For the text-containing cell, return its midpoint in (X, Y) coordinate format. 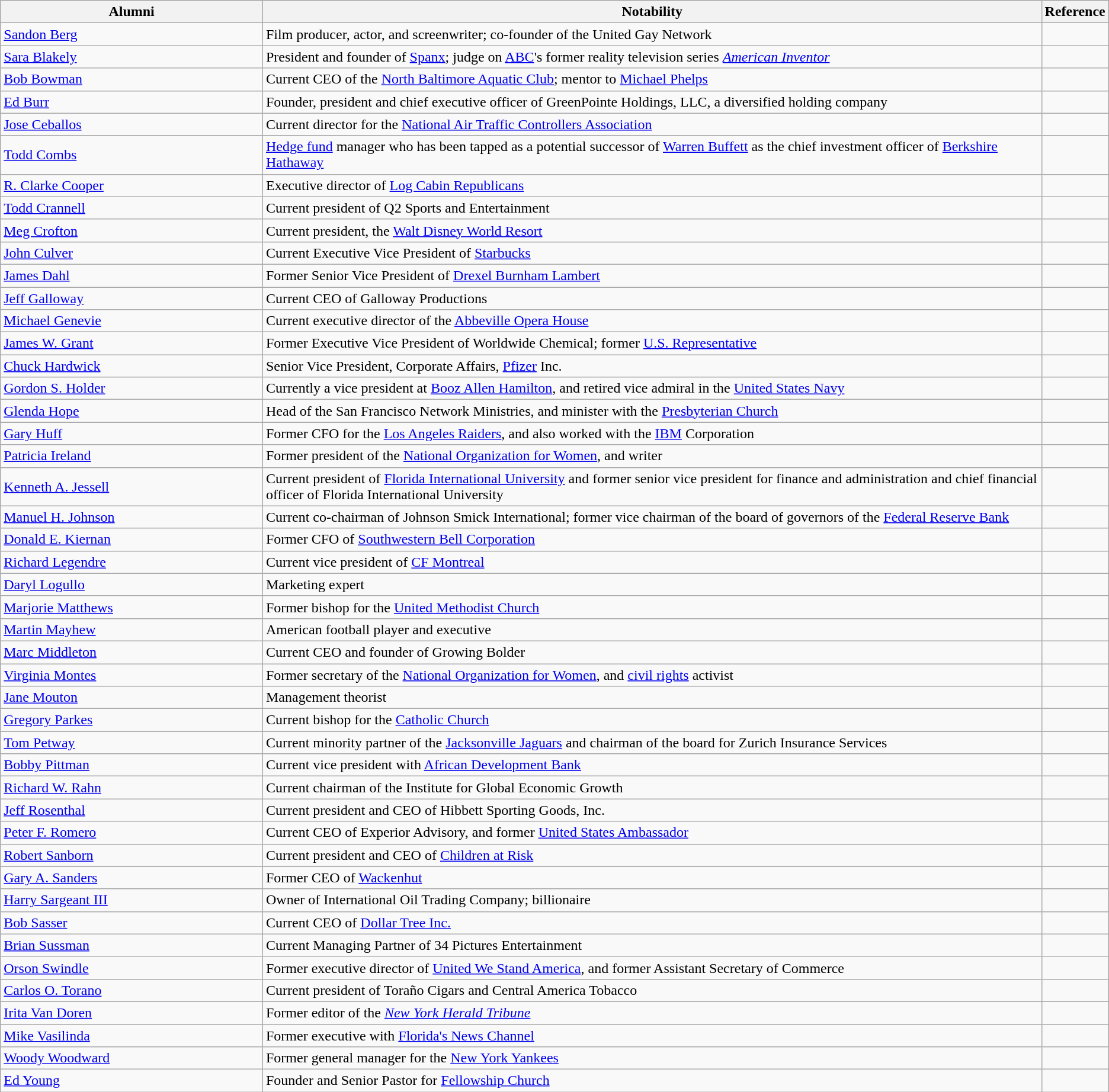
Current president of Q2 Sports and Entertainment (652, 208)
Mike Vasilinda (132, 1036)
Current vice president with African Development Bank (652, 765)
Current CEO of Galloway Productions (652, 298)
Richard Legendre (132, 562)
Gregory Parkes (132, 720)
John Culver (132, 253)
Ed Burr (132, 102)
Michael Genevie (132, 321)
Former editor of the New York Herald Tribune (652, 1013)
Orson Swindle (132, 968)
Currently a vice president at Booz Allen Hamilton, and retired vice admiral in the United States Navy (652, 388)
Founder, president and chief executive officer of GreenPointe Holdings, LLC, a diversified holding company (652, 102)
Sandon Berg (132, 34)
Current president and CEO of Children at Risk (652, 855)
Current director for the National Air Traffic Controllers Association (652, 124)
Former Senior Vice President of Drexel Burnham Lambert (652, 275)
Former executive director of United We Stand America, and former Assistant Secretary of Commerce (652, 968)
Former general manager for the New York Yankees (652, 1058)
Virginia Montes (132, 675)
Brian Sussman (132, 945)
Todd Crannell (132, 208)
Kenneth A. Jessell (132, 487)
Current president, the Walt Disney World Resort (652, 230)
Current bishop for the Catholic Church (652, 720)
Former secretary of the National Organization for Women, and civil rights activist (652, 675)
Current Managing Partner of 34 Pictures Entertainment (652, 945)
Robert Sanborn (132, 855)
Former executive with Florida's News Channel (652, 1036)
Founder and Senior Pastor for Fellowship Church (652, 1081)
Current president and CEO of Hibbett Sporting Goods, Inc. (652, 810)
Alumni (132, 12)
Bob Sasser (132, 923)
Daryl Logullo (132, 584)
R. Clarke Cooper (132, 185)
Martin Mayhew (132, 629)
James W. Grant (132, 343)
Woody Woodward (132, 1058)
James Dahl (132, 275)
Harry Sargeant III (132, 900)
Manuel H. Johnson (132, 517)
Executive director of Log Cabin Republicans (652, 185)
Head of the San Francisco Network Ministries, and minister with the Presbyterian Church (652, 411)
Former CFO of Southwestern Bell Corporation (652, 539)
Current executive director of the Abbeville Opera House (652, 321)
Jose Ceballos (132, 124)
Meg Crofton (132, 230)
Jeff Rosenthal (132, 810)
Richard W. Rahn (132, 788)
Current president of Toraño Cigars and Central America Tobacco (652, 990)
Current CEO of the North Baltimore Aquatic Club; mentor to Michael Phelps (652, 79)
Todd Combs (132, 155)
Owner of International Oil Trading Company; billionaire (652, 900)
Notability (652, 12)
Current vice president of CF Montreal (652, 562)
President and founder of Spanx; judge on ABC's former reality television series American Inventor (652, 57)
Current chairman of the Institute for Global Economic Growth (652, 788)
Donald E. Kiernan (132, 539)
Patricia Ireland (132, 456)
Marc Middleton (132, 652)
Jane Mouton (132, 698)
Current CEO and founder of Growing Bolder (652, 652)
Senior Vice President, Corporate Affairs, Pfizer Inc. (652, 366)
Ed Young (132, 1081)
Current CEO of Dollar Tree Inc. (652, 923)
Bob Bowman (132, 79)
Chuck Hardwick (132, 366)
Sara Blakely (132, 57)
Hedge fund manager who has been tapped as a potential successor of Warren Buffett as the chief investment officer of Berkshire Hathaway (652, 155)
Carlos O. Torano (132, 990)
Marketing expert (652, 584)
Former CEO of Wackenhut (652, 878)
Management theorist (652, 698)
Former bishop for the United Methodist Church (652, 607)
Former president of the National Organization for Women, and writer (652, 456)
Reference (1075, 12)
American football player and executive (652, 629)
Film producer, actor, and screenwriter; co-founder of the United Gay Network (652, 34)
Former Executive Vice President of Worldwide Chemical; former U.S. Representative (652, 343)
Current co-chairman of Johnson Smick International; former vice chairman of the board of governors of the Federal Reserve Bank (652, 517)
Jeff Galloway (132, 298)
Former CFO for the Los Angeles Raiders, and also worked with the IBM Corporation (652, 433)
Gary A. Sanders (132, 878)
Current Executive Vice President of Starbucks (652, 253)
Gordon S. Holder (132, 388)
Current CEO of Experior Advisory, and former United States Ambassador (652, 833)
Gary Huff (132, 433)
Glenda Hope (132, 411)
Bobby Pittman (132, 765)
Marjorie Matthews (132, 607)
Irita Van Doren (132, 1013)
Current minority partner of the Jacksonville Jaguars and chairman of the board for Zurich Insurance Services (652, 743)
Peter F. Romero (132, 833)
Tom Petway (132, 743)
